Output the [X, Y] coordinate of the center of the cell containing the given text.  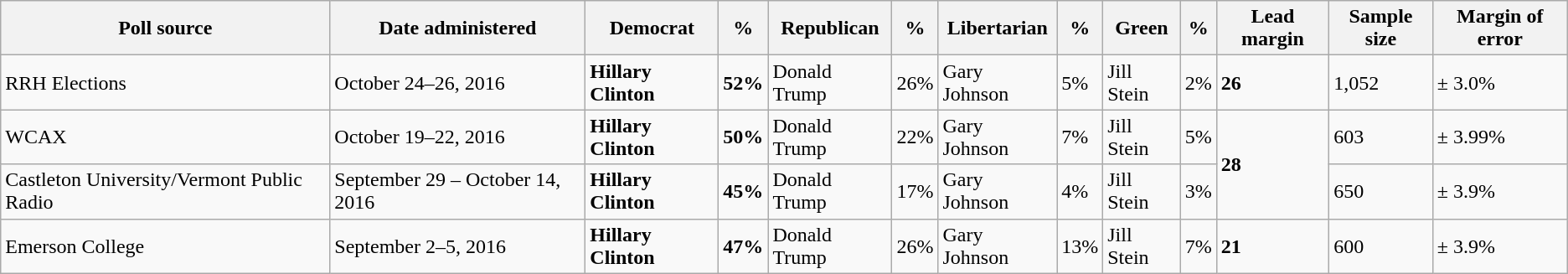
September 29 – October 14, 2016 [457, 191]
1,052 [1381, 82]
Democrat [652, 28]
17% [915, 191]
October 19–22, 2016 [457, 137]
± 3.0% [1499, 82]
650 [1381, 191]
2% [1198, 82]
47% [744, 246]
Libertarian [998, 28]
Emerson College [166, 246]
26 [1273, 82]
Margin of error [1499, 28]
Date administered [457, 28]
22% [915, 137]
13% [1081, 246]
3% [1198, 191]
45% [744, 191]
Castleton University/Vermont Public Radio [166, 191]
Republican [830, 28]
RRH Elections [166, 82]
Lead margin [1273, 28]
28 [1273, 164]
September 2–5, 2016 [457, 246]
52% [744, 82]
WCAX [166, 137]
600 [1381, 246]
603 [1381, 137]
50% [744, 137]
21 [1273, 246]
Poll source [166, 28]
4% [1081, 191]
October 24–26, 2016 [457, 82]
Sample size [1381, 28]
Green [1142, 28]
± 3.99% [1499, 137]
